From the cell containing the given text, extract its center point as [x, y] coordinate. 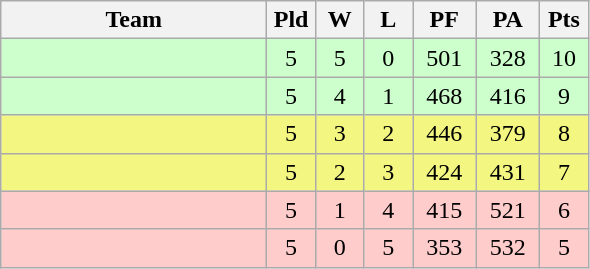
7 [564, 172]
328 [508, 58]
9 [564, 96]
501 [444, 58]
379 [508, 134]
6 [564, 210]
Pld [292, 20]
Pts [564, 20]
353 [444, 248]
Team [134, 20]
416 [508, 96]
446 [444, 134]
424 [444, 172]
W [340, 20]
8 [564, 134]
10 [564, 58]
PA [508, 20]
521 [508, 210]
L [388, 20]
431 [508, 172]
415 [444, 210]
468 [444, 96]
532 [508, 248]
PF [444, 20]
